For the text-containing cell, return its midpoint in (X, Y) coordinate format. 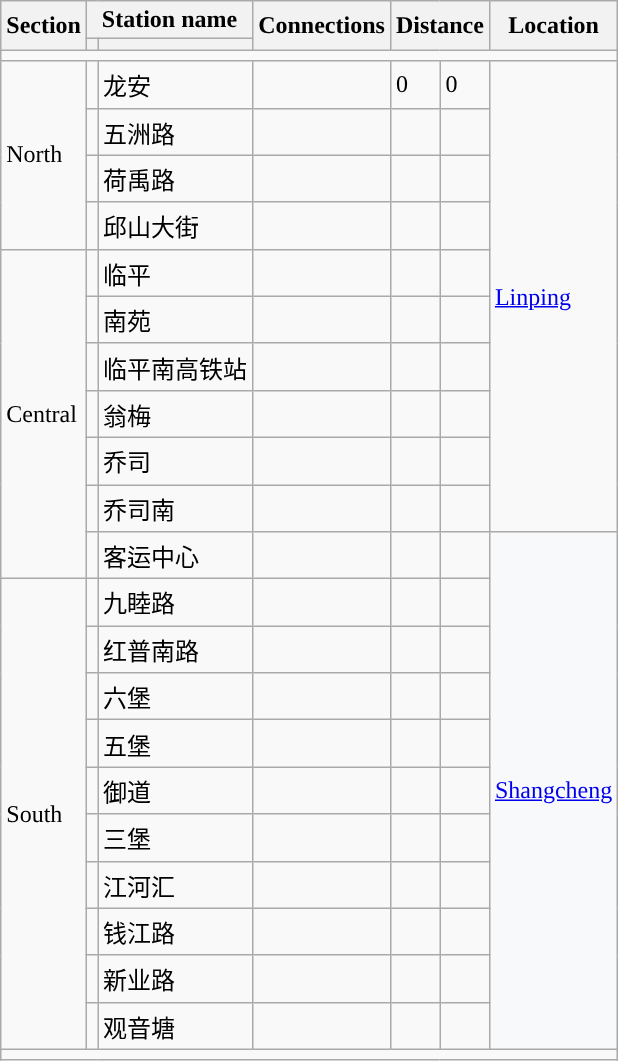
Linping (553, 296)
Distance (440, 26)
Section (44, 26)
邱山大街 (176, 226)
御道 (176, 790)
North (44, 155)
南苑 (176, 320)
South (44, 814)
Connections (322, 26)
钱江路 (176, 932)
临平 (176, 272)
江河汇 (176, 884)
客运中心 (176, 556)
Location (553, 26)
Station name (169, 20)
翁梅 (176, 414)
乔司 (176, 460)
五洲路 (176, 132)
龙安 (176, 84)
Shangcheng (553, 791)
荷禹路 (176, 178)
新业路 (176, 978)
Central (44, 414)
六堡 (176, 696)
三堡 (176, 838)
红普南路 (176, 650)
临平南高铁站 (176, 366)
观音塘 (176, 1026)
五堡 (176, 744)
乔司南 (176, 508)
九睦路 (176, 602)
